Provide the (X, Y) coordinate of the cell's center where the given text is located.  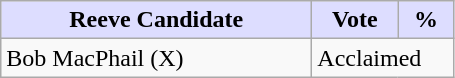
Vote (355, 20)
Reeve Candidate (156, 20)
Bob MacPhail (X) (156, 58)
% (426, 20)
Acclaimed (383, 58)
